Return the [x, y] coordinate for the center point of the cell that contains the specified text.  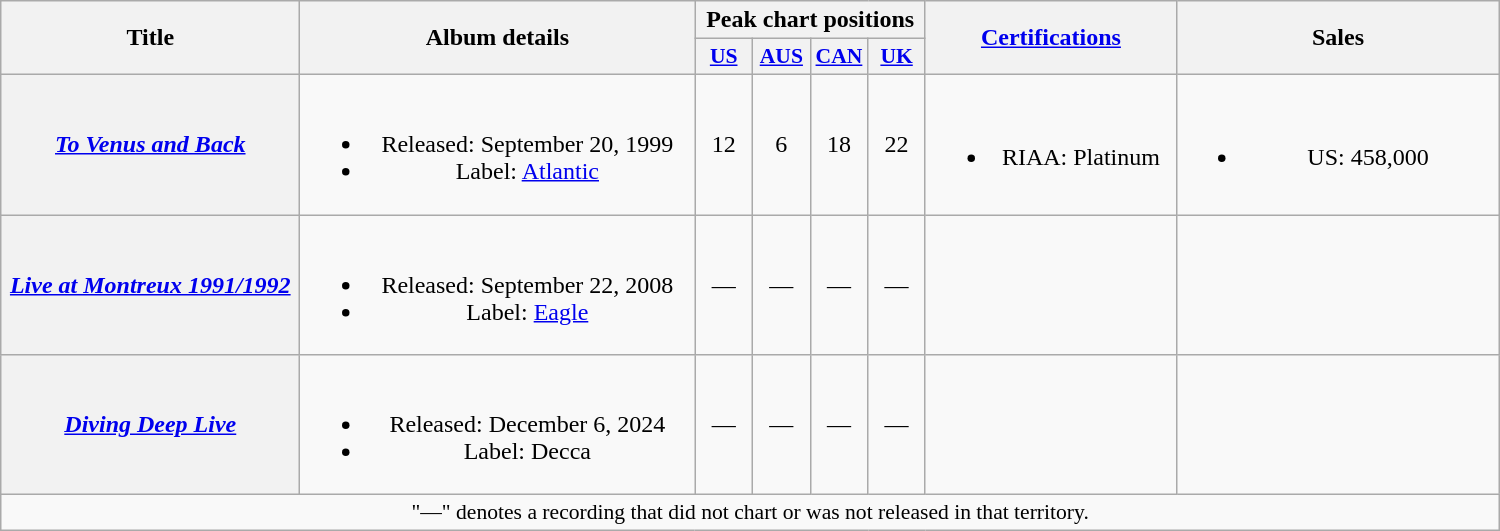
12 [724, 144]
18 [839, 144]
AUS [782, 57]
Released: September 20, 1999Label: Atlantic [498, 144]
RIAA: Platinum [1050, 144]
Live at Montreux 1991/1992 [150, 284]
Diving Deep Live [150, 425]
Sales [1338, 38]
US [724, 57]
US: 458,000 [1338, 144]
UK [897, 57]
Released: September 22, 2008Label: Eagle [498, 284]
Album details [498, 38]
6 [782, 144]
Certifications [1050, 38]
Released: December 6, 2024Label: Decca [498, 425]
Peak chart positions [810, 20]
Title [150, 38]
"—" denotes a recording that did not chart or was not released in that territory. [750, 513]
22 [897, 144]
To Venus and Back [150, 144]
CAN [839, 57]
